Determine the [X, Y] coordinate at the center of the cell enclosing the given text.  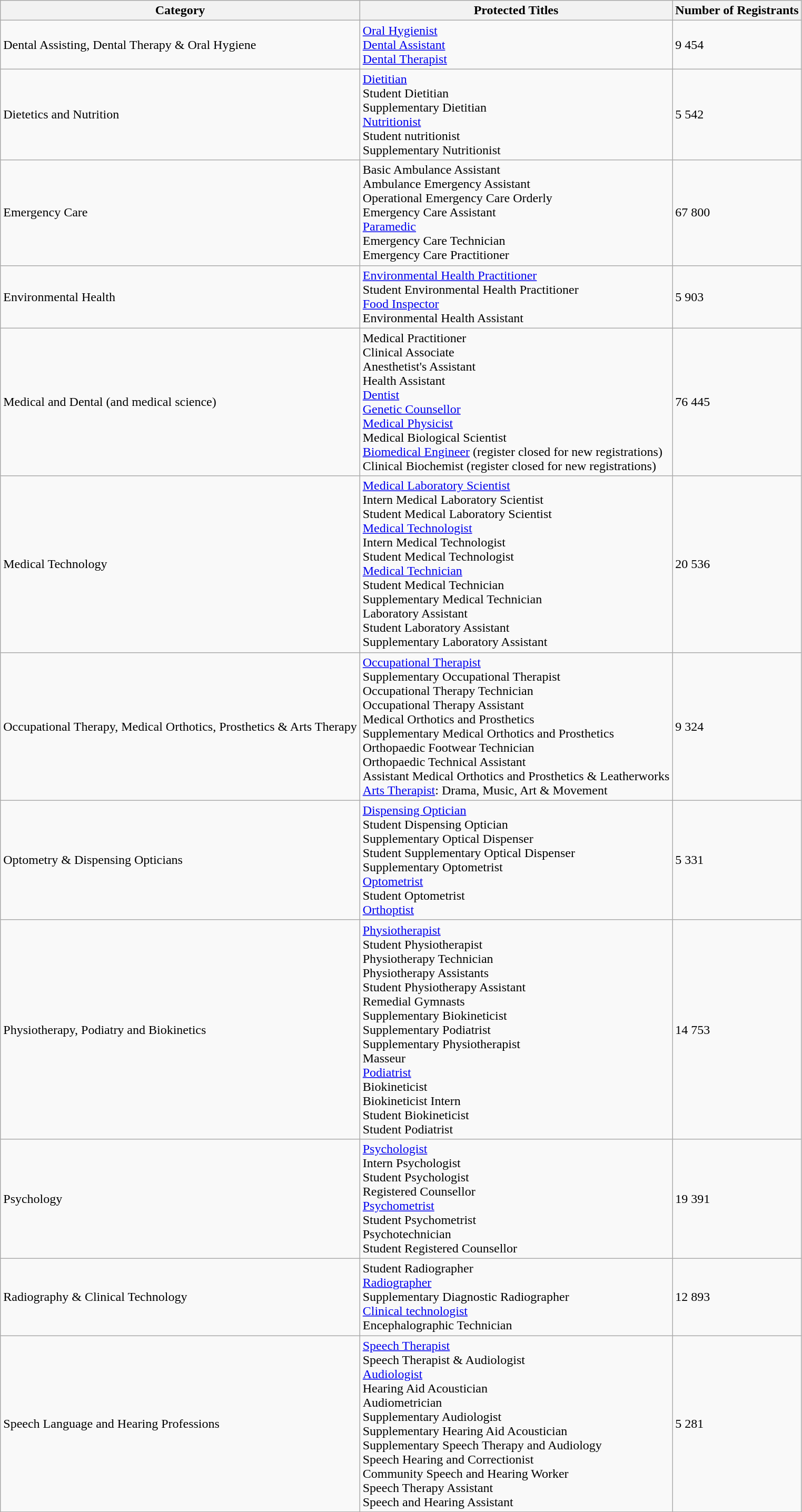
67 800 [737, 213]
Occupational Therapy, Medical Orthotics, Prosthetics & Arts Therapy [180, 727]
5 903 [737, 297]
Environmental Health [180, 297]
Environmental Health PractitionerStudent Environmental Health PractitionerFood InspectorEnvironmental Health Assistant [516, 297]
Dental Assisting, Dental Therapy & Oral Hygiene [180, 45]
9 324 [737, 727]
Medical and Dental (and medical science) [180, 402]
Radiography & Clinical Technology [180, 1297]
14 753 [737, 1029]
Oral HygienistDental AssistantDental Therapist [516, 45]
5 281 [737, 1424]
12 893 [737, 1297]
19 391 [737, 1198]
Medical Technology [180, 564]
Student RadiographerRadiographerSupplementary Diagnostic RadiographerClinical technologistEncephalographic Technician [516, 1297]
5 542 [737, 115]
Physiotherapy, Podiatry and Biokinetics [180, 1029]
Category [180, 11]
Optometry & Dispensing Opticians [180, 860]
5 331 [737, 860]
Protected Titles [516, 11]
Psychology [180, 1198]
9 454 [737, 45]
76 445 [737, 402]
20 536 [737, 564]
Emergency Care [180, 213]
Dietetics and Nutrition [180, 115]
Speech Language and Hearing Professions [180, 1424]
DietitianStudent DietitianSupplementary DietitianNutritionistStudent nutritionistSupplementary Nutritionist [516, 115]
Number of Registrants [737, 11]
